Identify which cell holds the provided text, then report its [x, y] central coordinate. 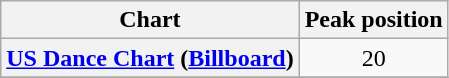
Peak position [374, 20]
US Dance Chart (Billboard) [150, 58]
20 [374, 58]
Chart [150, 20]
